Return [X, Y] of the center of cell containing provided text 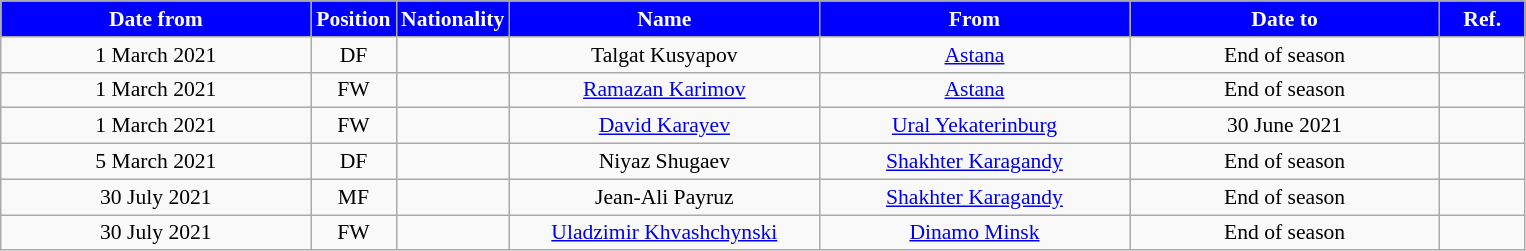
Ramazan Karimov [664, 90]
Dinamo Minsk [974, 233]
Date from [156, 19]
Nationality [452, 19]
Uladzimir Khvashchynski [664, 233]
Date to [1285, 19]
30 June 2021 [1285, 126]
Position [354, 19]
Ref. [1482, 19]
Name [664, 19]
From [974, 19]
David Karayev [664, 126]
Talgat Kusyapov [664, 55]
Niyaz Shugaev [664, 162]
MF [354, 197]
Ural Yekaterinburg [974, 126]
Jean-Ali Payruz [664, 197]
5 March 2021 [156, 162]
